Extract the [X, Y] coordinate from the center of the cell holding the provided text.  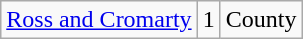
1 [208, 20]
Ross and Cromarty [99, 20]
County [261, 20]
